Pinpoint the cell where the given text exists, returning its [x, y] midpoint coordinate. 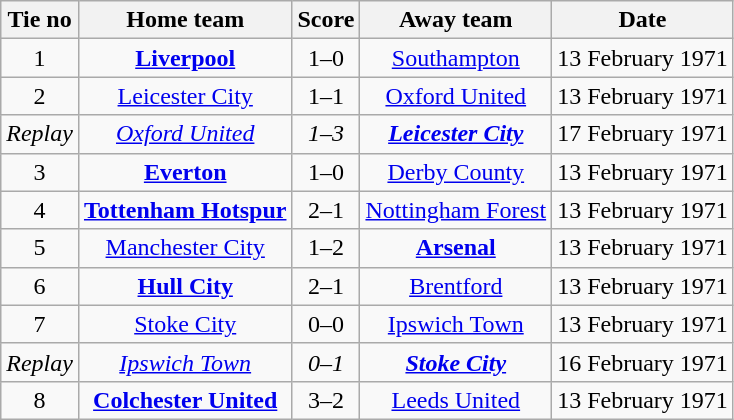
Score [326, 20]
Brentford [456, 286]
0–0 [326, 324]
Tie no [40, 20]
1–2 [326, 248]
Home team [185, 20]
Hull City [185, 286]
Away team [456, 20]
Derby County [456, 172]
6 [40, 286]
16 February 1971 [643, 362]
Colchester United [185, 400]
1–3 [326, 134]
2 [40, 96]
Leeds United [456, 400]
8 [40, 400]
5 [40, 248]
7 [40, 324]
3 [40, 172]
1 [40, 58]
17 February 1971 [643, 134]
Nottingham Forest [456, 210]
Arsenal [456, 248]
1–1 [326, 96]
Manchester City [185, 248]
Liverpool [185, 58]
4 [40, 210]
0–1 [326, 362]
Everton [185, 172]
Tottenham Hotspur [185, 210]
3–2 [326, 400]
Date [643, 20]
Southampton [456, 58]
